Output the (x, y) coordinate of the center of the cell containing the given text.  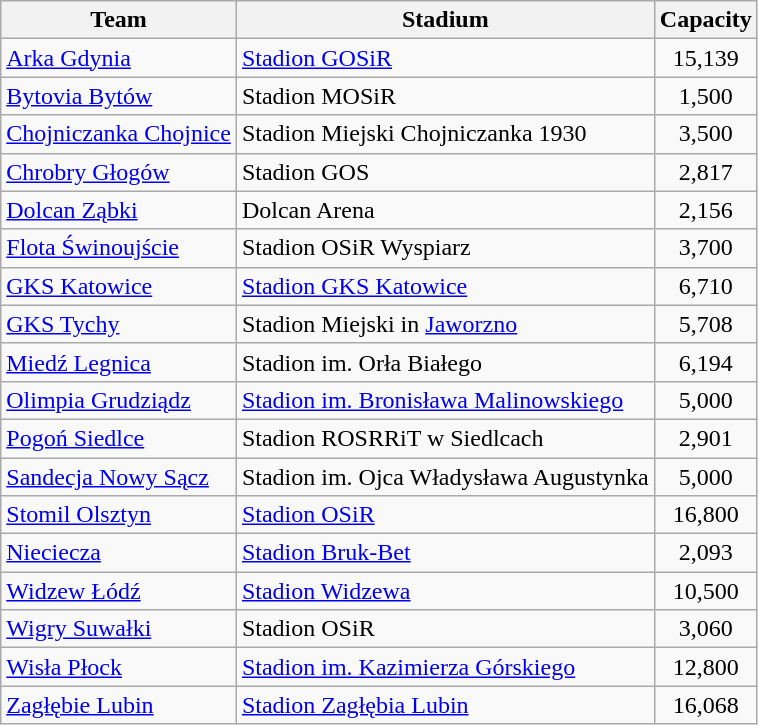
Dolcan Arena (445, 210)
Stadion GOSiR (445, 58)
Flota Świnoujście (119, 248)
Stadion ROSRRiT w Siedlcach (445, 438)
Stadion im. Ojca Władysława Augustynka (445, 477)
Stadion im. Kazimierza Górskiego (445, 667)
6,710 (706, 286)
3,060 (706, 629)
Miedź Legnica (119, 362)
Olimpia Grudziądz (119, 400)
Stadion GKS Katowice (445, 286)
16,068 (706, 705)
Pogoń Siedlce (119, 438)
Widzew Łódź (119, 591)
Capacity (706, 20)
Stadion Miejski in Jaworzno (445, 324)
3,700 (706, 248)
Wigry Suwałki (119, 629)
Chrobry Głogów (119, 172)
Stadion Widzewa (445, 591)
12,800 (706, 667)
Stadium (445, 20)
3,500 (706, 134)
Stadion Bruk-Bet (445, 553)
Stadion im. Bronisława Malinowskiego (445, 400)
5,708 (706, 324)
Stadion GOS (445, 172)
Stomil Olsztyn (119, 515)
Wisła Płock (119, 667)
Stadion Miejski Chojniczanka 1930 (445, 134)
GKS Katowice (119, 286)
2,093 (706, 553)
Chojniczanka Chojnice (119, 134)
2,156 (706, 210)
10,500 (706, 591)
1,500 (706, 96)
15,139 (706, 58)
Dolcan Ząbki (119, 210)
2,901 (706, 438)
Team (119, 20)
16,800 (706, 515)
Stadion OSiR Wyspiarz (445, 248)
Nieciecza (119, 553)
Bytovia Bytów (119, 96)
Sandecja Nowy Sącz (119, 477)
6,194 (706, 362)
GKS Tychy (119, 324)
Zagłębie Lubin (119, 705)
Arka Gdynia (119, 58)
Stadion im. Orła Białego (445, 362)
2,817 (706, 172)
Stadion Zagłębia Lubin (445, 705)
Stadion MOSiR (445, 96)
